Provide the (x, y) coordinate of the cell's center where the given text is located.  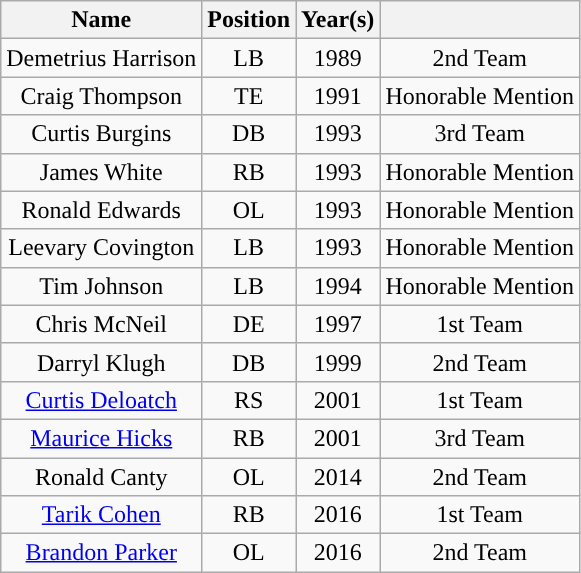
Craig Thompson (102, 96)
Ronald Edwards (102, 210)
Year(s) (338, 20)
DE (249, 324)
James White (102, 172)
Tarik Cohen (102, 515)
Brandon Parker (102, 553)
Position (249, 20)
1999 (338, 362)
Maurice Hicks (102, 438)
Chris McNeil (102, 324)
2014 (338, 477)
1997 (338, 324)
1989 (338, 58)
TE (249, 96)
Ronald Canty (102, 477)
Demetrius Harrison (102, 58)
1991 (338, 96)
Darryl Klugh (102, 362)
Leevary Covington (102, 248)
Curtis Deloatch (102, 400)
Curtis Burgins (102, 134)
1994 (338, 286)
Tim Johnson (102, 286)
RS (249, 400)
Name (102, 20)
